Find where the given text appears and provide that cell's center as [x, y] coordinate. 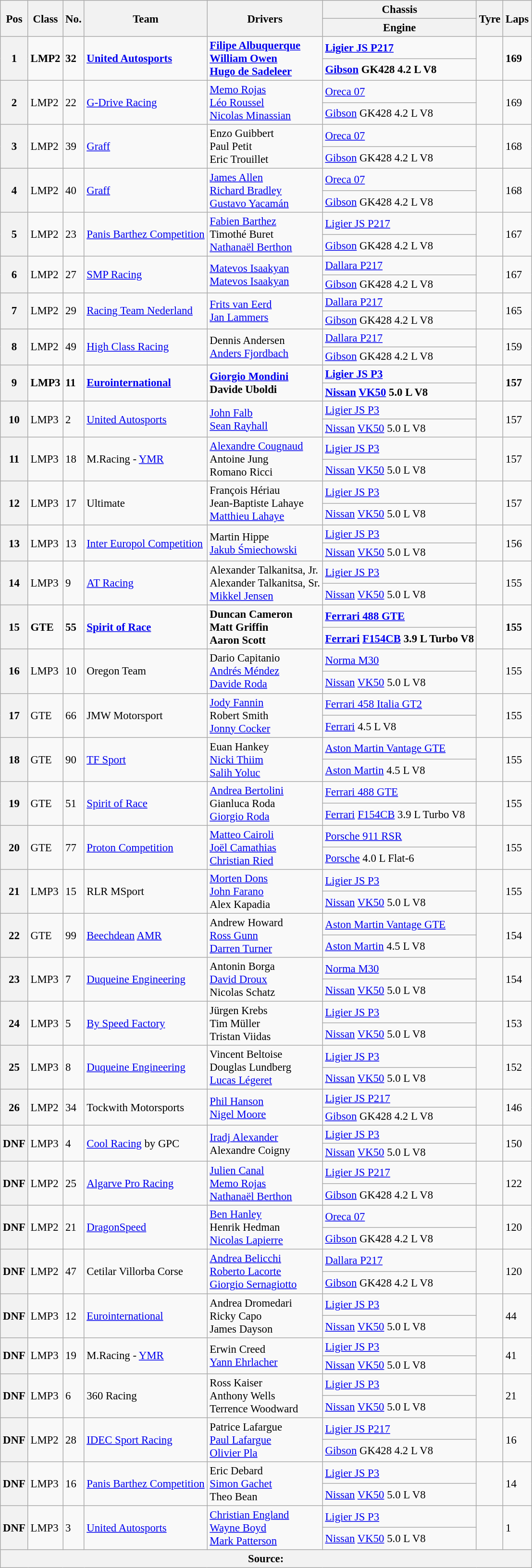
Chassis [399, 10]
Inter Europol Competition [146, 543]
156 [517, 543]
32 [74, 59]
66 [74, 715]
IDEC Sport Racing [146, 1440]
28 [74, 1440]
90 [74, 759]
165 [517, 310]
Ferrari 458 Italia GT2 [399, 704]
Porsche 4.0 L Flat-6 [399, 858]
122 [517, 1184]
No. [74, 18]
Andrea Dromedari Ricky Capo James Dayson [265, 1316]
Jody Fannin Robert Smith Jonny Cocker [265, 715]
RLR MSport [146, 892]
Frits van Eerd Jan Lammers [265, 310]
Jürgen Krebs Tim Müller Tristan Viidas [265, 1023]
Tyre [489, 18]
High Class Racing [146, 347]
SMP Racing [146, 275]
39 [74, 147]
Julien Canal Memo Rojas Nathanaël Berthon [265, 1184]
Ross Kaiser Anthony Wells Terrence Woodward [265, 1396]
By Speed Factory [146, 1023]
51 [74, 803]
TF Sport [146, 759]
Racing Team Nederland [146, 310]
Morten Dons John Farano Alex Kapadia [265, 892]
Porsche 911 RSR [399, 836]
77 [74, 847]
41 [517, 1356]
Matevos Isaakyan Matevos Isaakyan [265, 275]
Alexandre Cougnaud Antoine Jung Romano Ricci [265, 459]
DragonSpeed [146, 1228]
Martin Hippe Jakub Śmiechowski [265, 543]
152 [517, 1067]
49 [74, 347]
Ben Hanley Henrik Hedman Nicolas Lapierre [265, 1228]
Antonin Borga David Droux Nicolas Schatz [265, 980]
55 [74, 627]
Dario Capitanio Andrés Méndez Davide Roda [265, 672]
Drivers [265, 18]
Cool Racing by GPC [146, 1143]
Class [45, 18]
Iradj Alexander Alexandre Coigny [265, 1143]
Filipe Albuquerque William Owen Hugo de Sadeleer [265, 59]
Team [146, 18]
Cetilar Villorba Corse [146, 1272]
Ultimate [146, 503]
Vincent Beltoise Douglas Lundberg Lucas Légeret [265, 1067]
27 [74, 275]
G-Drive Racing [146, 103]
24 [14, 1023]
Euan Hankey Nicki Thiim Salih Yoluc [265, 759]
34 [74, 1108]
Giorgio Mondini Davide Uboldi [265, 383]
Oregon Team [146, 672]
Patrice Lafargue Paul Lafargue Olivier Pla [265, 1440]
Beechdean AMR [146, 935]
Alexander Talkanitsa, Jr. Alexander Talkanitsa, Sr. Mikkel Jensen [265, 583]
26 [14, 1108]
44 [517, 1316]
Algarve Pro Racing [146, 1184]
Fabien Barthez Timothé Buret Nathanaël Berthon [265, 234]
James Allen Richard Bradley Gustavo Yacamán [265, 191]
150 [517, 1143]
159 [517, 347]
360 Racing [146, 1396]
Eric Debard Simon Gachet Theo Bean [265, 1484]
Memo Rojas Léo Roussel Nicolas Minassian [265, 103]
Source: [266, 1559]
Andrea Belicchi Roberto Lacorte Giorgio Sernagiotto [265, 1272]
Christian England Wayne Boyd Mark Patterson [265, 1528]
99 [74, 935]
Proton Competition [146, 847]
153 [517, 1023]
40 [74, 191]
20 [14, 847]
146 [517, 1108]
Pos [14, 18]
AT Racing [146, 583]
John Falb Sean Rayhall [265, 419]
Andrew Howard Ross Gunn Darren Turner [265, 935]
François Hériau Jean-Baptiste Lahaye Matthieu Lahaye [265, 503]
Dennis Andersen Anders Fjordbach [265, 347]
Matteo Cairoli Joël Camathias Christian Ried [265, 847]
47 [74, 1272]
Ferrari 4.5 L V8 [399, 726]
Engine [399, 28]
JMW Motorsport [146, 715]
Enzo Guibbert Paul Petit Eric Trouillet [265, 147]
Duncan Cameron Matt Griffin Aaron Scott [265, 627]
29 [74, 310]
Phil Hanson Nigel Moore [265, 1108]
Erwin Creed Yann Ehrlacher [265, 1356]
Andrea Bertolini Gianluca Roda Giorgio Roda [265, 803]
Tockwith Motorsports [146, 1108]
Laps [517, 18]
